Scan for the cell matching the given text and deliver its [X, Y] coordinate at center. 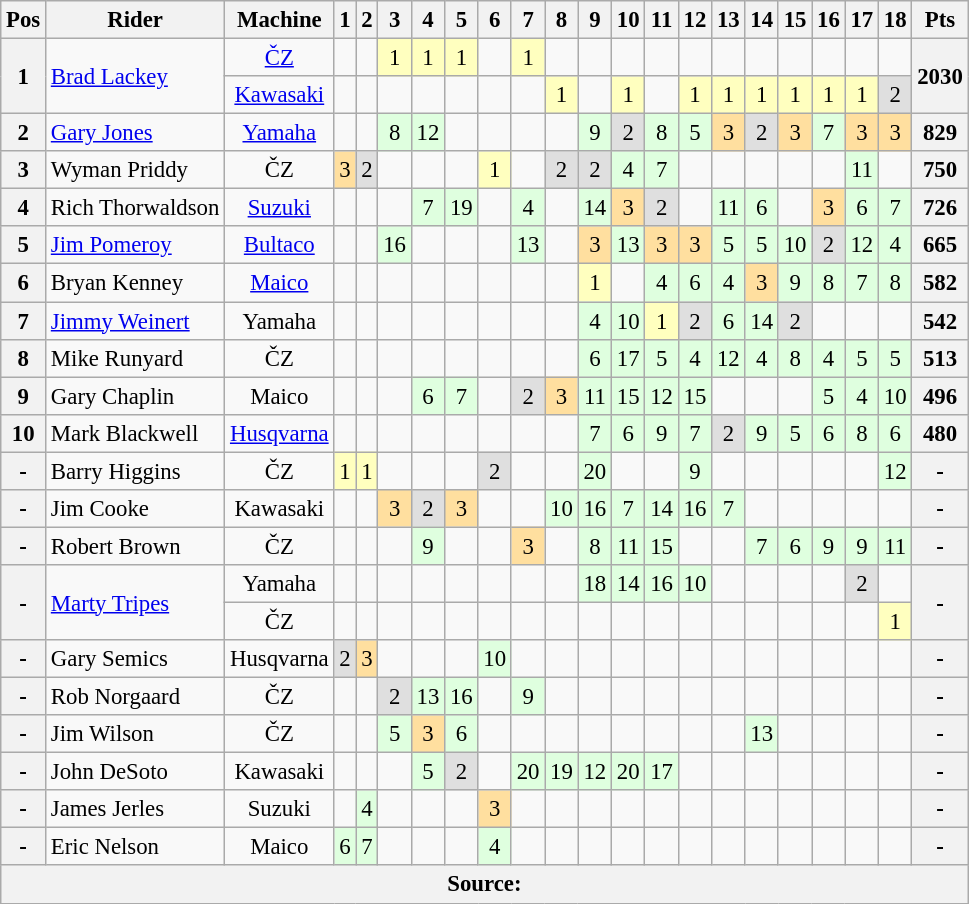
John DeSoto [136, 772]
Jimmy Weinert [136, 321]
496 [940, 396]
Mike Runyard [136, 358]
Machine [280, 20]
Rich Thorwaldson [136, 208]
James Jerles [136, 809]
Jim Wilson [136, 734]
Pos [24, 20]
Marty Tripes [136, 602]
Bultaco [280, 245]
Pts [940, 20]
513 [940, 358]
Rider [136, 20]
2030 [940, 76]
Jim Pomeroy [136, 245]
750 [940, 170]
829 [940, 133]
Rob Norgaard [136, 697]
Gary Semics [136, 659]
Eric Nelson [136, 847]
726 [940, 208]
Source: [484, 885]
Gary Chaplin [136, 396]
Wyman Priddy [136, 170]
Robert Brown [136, 546]
582 [940, 283]
Barry Higgins [136, 471]
Mark Blackwell [136, 433]
480 [940, 433]
Gary Jones [136, 133]
Jim Cooke [136, 509]
665 [940, 245]
Bryan Kenney [136, 283]
542 [940, 321]
Brad Lackey [136, 76]
